From the cell containing the given text, extract its center point as [X, Y] coordinate. 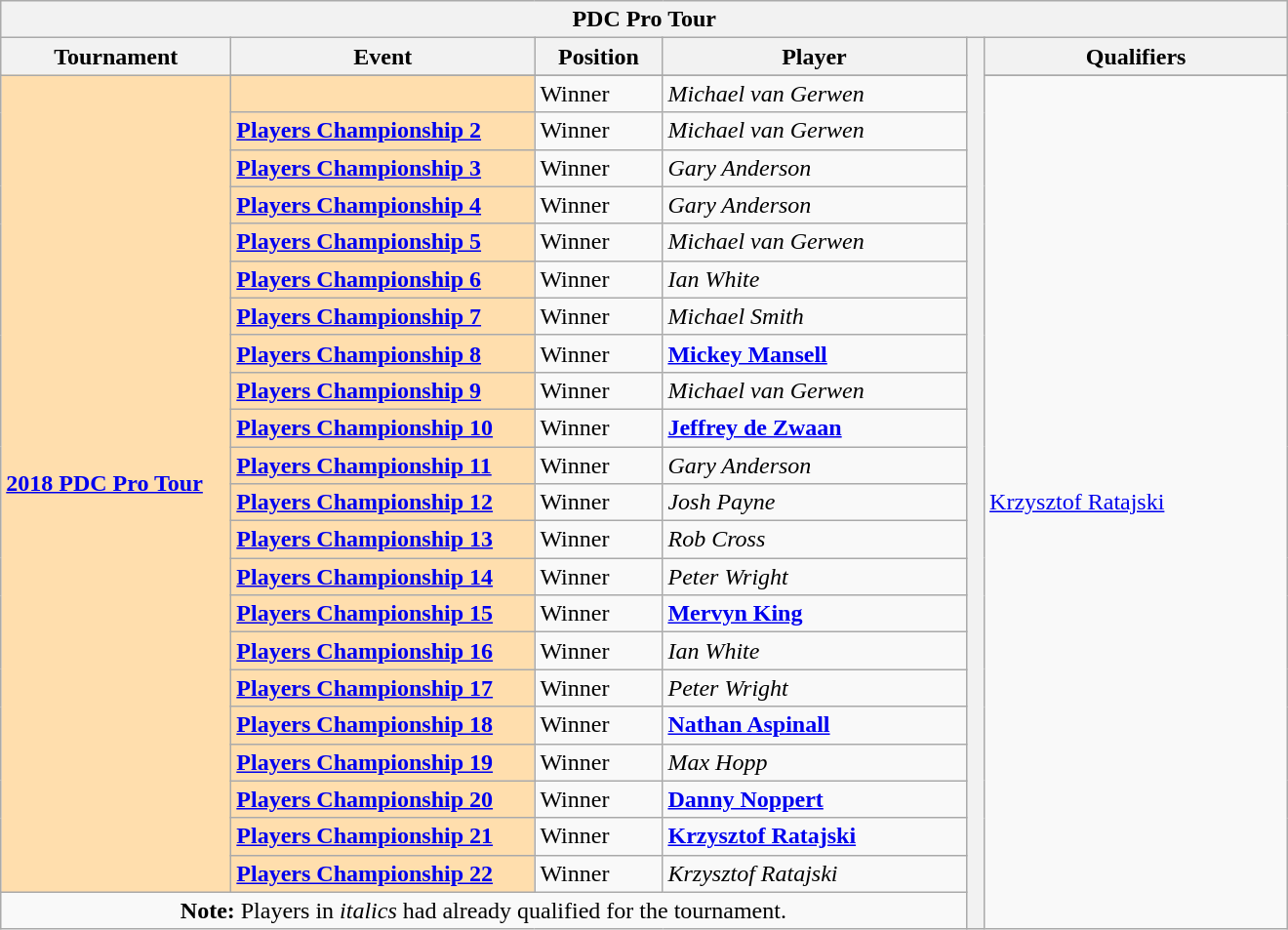
Players Championship 16 [382, 651]
Players Championship 10 [382, 427]
Jeffrey de Zwaan [814, 427]
Players Championship 21 [382, 836]
Position [599, 57]
Nathan Aspinall [814, 725]
Josh Payne [814, 503]
Players Championship 6 [382, 279]
Players Championship 18 [382, 725]
Mervyn King [814, 614]
Qualifiers [1136, 57]
Players Championship 9 [382, 390]
Players Championship 22 [382, 873]
Players Championship 2 [382, 131]
Tournament [116, 57]
Players Championship 5 [382, 242]
Players Championship 17 [382, 688]
Players Championship 20 [382, 799]
Rob Cross [814, 540]
Mickey Mansell [814, 353]
Players Championship 7 [382, 316]
Players Championship 4 [382, 205]
Players Championship 13 [382, 540]
Player [814, 57]
Event [382, 57]
Players Championship 14 [382, 577]
Players Championship 3 [382, 168]
Note: Players in italics had already qualified for the tournament. [484, 910]
2018 PDC Pro Tour [116, 484]
Players Championship 11 [382, 465]
Michael Smith [814, 316]
Players Championship 8 [382, 353]
Danny Noppert [814, 799]
Players Championship 15 [382, 614]
Max Hopp [814, 762]
Players Championship 19 [382, 762]
PDC Pro Tour [644, 20]
Players Championship 12 [382, 503]
